For the text-containing cell, return its midpoint in (X, Y) coordinate format. 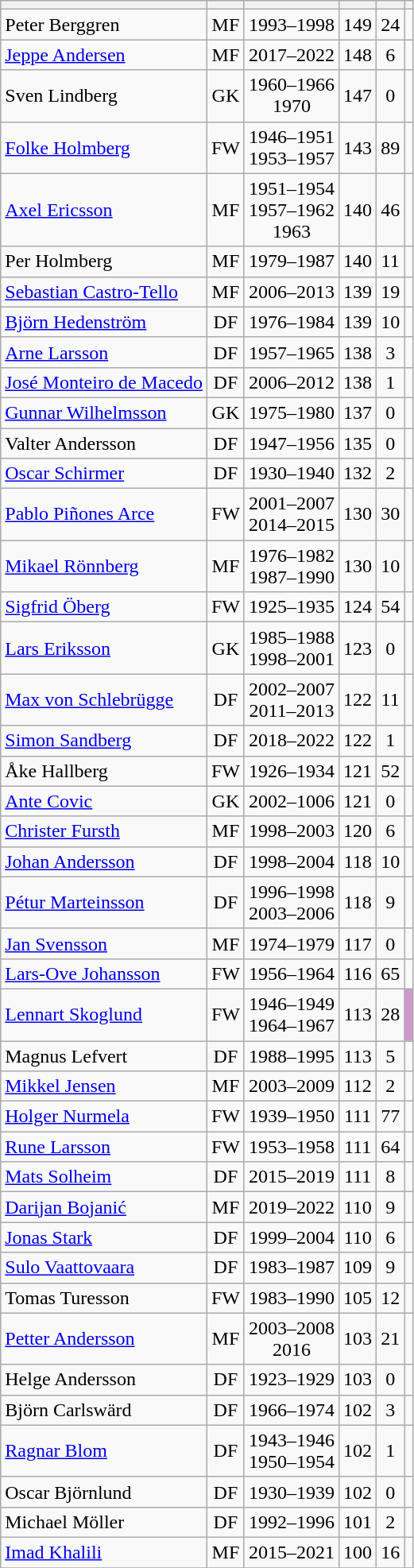
1957–1965 (291, 352)
Mats Solheim (104, 1177)
54 (391, 607)
2006–2013 (291, 292)
Jonas Stark (104, 1237)
132 (358, 474)
2019–2022 (291, 1207)
2001–20072014–2015 (291, 515)
1930–1939 (291, 1492)
1951–19541957–19621963 (291, 210)
Sebastian Castro-Tello (104, 292)
Jan Svensson (104, 943)
1960–19661970 (291, 95)
1975–1980 (291, 412)
Michael Möller (104, 1522)
1966–1974 (291, 1410)
Sigfrid Öberg (104, 607)
2017–2022 (291, 55)
Imad Khalili (104, 1552)
Helge Andersson (104, 1380)
Christer Fursth (104, 831)
Folke Holmberg (104, 148)
Ante Covic (104, 801)
12 (391, 1298)
Gunnar Wilhelmsson (104, 412)
2003–20082016 (291, 1338)
147 (358, 95)
1939–1950 (291, 1117)
2002–1006 (291, 801)
Per Holmberg (104, 261)
1930–1940 (291, 474)
1985–19881998–2001 (291, 648)
Björn Hedenström (104, 322)
2015–2019 (291, 1177)
Valter Andersson (104, 443)
Lars Eriksson (104, 648)
21 (391, 1338)
1956–1964 (291, 974)
137 (358, 412)
Max von Schlebrügge (104, 699)
123 (358, 648)
1992–1996 (291, 1522)
116 (358, 974)
Rune Larsson (104, 1147)
1993–1998 (291, 25)
Sven Lindberg (104, 95)
149 (358, 25)
2015–2021 (291, 1552)
1998–2003 (291, 831)
105 (358, 1298)
2006–2012 (291, 382)
148 (358, 55)
30 (391, 515)
1976–1984 (291, 322)
Petter Andersson (104, 1338)
1976–19821987–1990 (291, 566)
Holger Nurmela (104, 1117)
89 (391, 148)
135 (358, 443)
112 (358, 1086)
16 (391, 1552)
Simon Sandberg (104, 741)
109 (358, 1268)
Axel Ericsson (104, 210)
Oscar Schirmer (104, 474)
1988–1995 (291, 1056)
Jeppe Andersen (104, 55)
77 (391, 1117)
124 (358, 607)
Mikkel Jensen (104, 1086)
1983–1990 (291, 1298)
1974–1979 (291, 943)
Arne Larsson (104, 352)
100 (358, 1552)
24 (391, 25)
64 (391, 1147)
52 (391, 771)
2018–2022 (291, 741)
1953–1958 (291, 1147)
1943–19461950–1954 (291, 1451)
Lennart Skoglund (104, 1014)
Sulo Vaattovaara (104, 1268)
1946–19511953–1957 (291, 148)
José Monteiro de Macedo (104, 382)
Peter Berggren (104, 25)
1926–1934 (291, 771)
101 (358, 1522)
1923–1929 (291, 1380)
2003–2009 (291, 1086)
Åke Hallberg (104, 771)
19 (391, 292)
1925–1935 (291, 607)
1983–1987 (291, 1268)
1996–19982003–2006 (291, 903)
117 (358, 943)
5 (391, 1056)
1946–19491964–1967 (291, 1014)
Johan Andersson (104, 861)
46 (391, 210)
Oscar Björnlund (104, 1492)
Mikael Rönnberg (104, 566)
1998–2004 (291, 861)
Darijan Bojanić (104, 1207)
2002–20072011–2013 (291, 699)
120 (358, 831)
28 (391, 1014)
Magnus Lefvert (104, 1056)
1979–1987 (291, 261)
143 (358, 148)
Lars-Ove Johansson (104, 974)
Ragnar Blom (104, 1451)
Tomas Turesson (104, 1298)
Björn Carlswärd (104, 1410)
Pétur Marteinsson (104, 903)
Pablo Piñones Arce (104, 515)
65 (391, 974)
1947–1956 (291, 443)
8 (391, 1177)
1999–2004 (291, 1237)
